From the cell containing the given text, extract its center point as [x, y] coordinate. 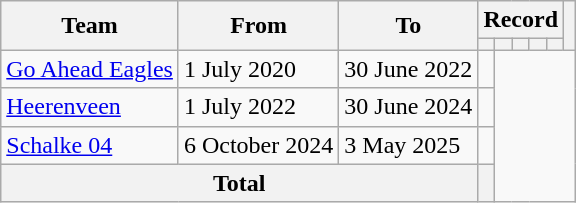
6 October 2024 [258, 145]
Go Ahead Eagles [90, 69]
To [408, 26]
30 June 2024 [408, 107]
Record [521, 20]
Team [90, 26]
From [258, 26]
1 July 2022 [258, 107]
3 May 2025 [408, 145]
1 July 2020 [258, 69]
30 June 2022 [408, 69]
Heerenveen [90, 107]
Total [240, 183]
Schalke 04 [90, 145]
